Return (X, Y) of the center of cell containing provided text 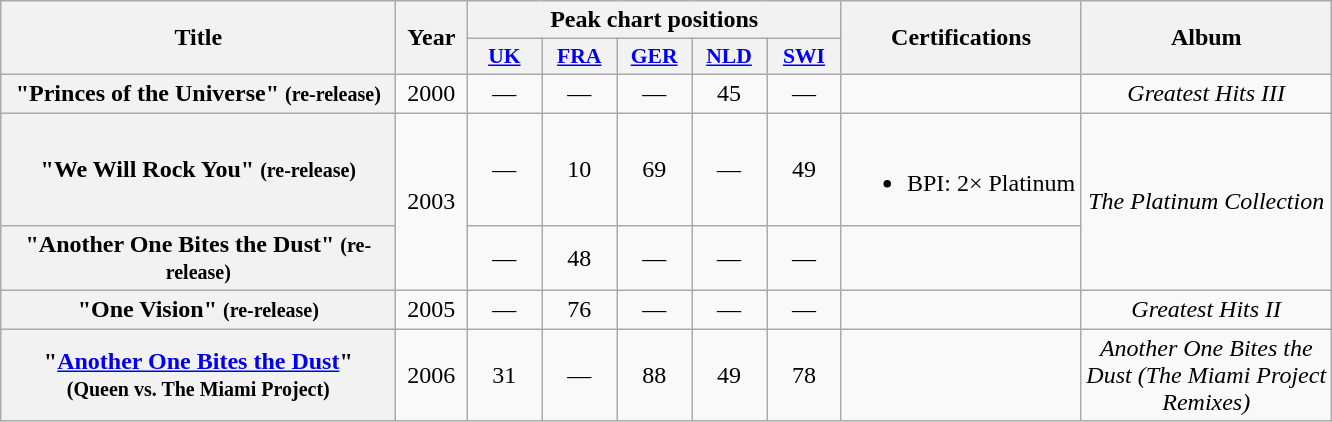
SWI (804, 57)
2005 (432, 310)
2003 (432, 201)
2006 (432, 375)
31 (504, 375)
Certifications (960, 38)
45 (730, 93)
Greatest Hits III (1206, 93)
Album (1206, 38)
The Platinum Collection (1206, 201)
UK (504, 57)
48 (580, 258)
NLD (730, 57)
Peak chart positions (654, 20)
78 (804, 375)
76 (580, 310)
2000 (432, 93)
Title (198, 38)
BPI: 2× Platinum (960, 168)
GER (654, 57)
88 (654, 375)
69 (654, 168)
FRA (580, 57)
"Another One Bites the Dust"(Queen vs. The Miami Project) (198, 375)
Year (432, 38)
"We Will Rock You" (re-release) (198, 168)
"Princes of the Universe" (re-release) (198, 93)
"One Vision" (re-release) (198, 310)
Another One Bites the Dust (The Miami Project Remixes) (1206, 375)
10 (580, 168)
Greatest Hits II (1206, 310)
"Another One Bites the Dust" (re-release) (198, 258)
